From the cell containing the given text, extract its center point as (x, y) coordinate. 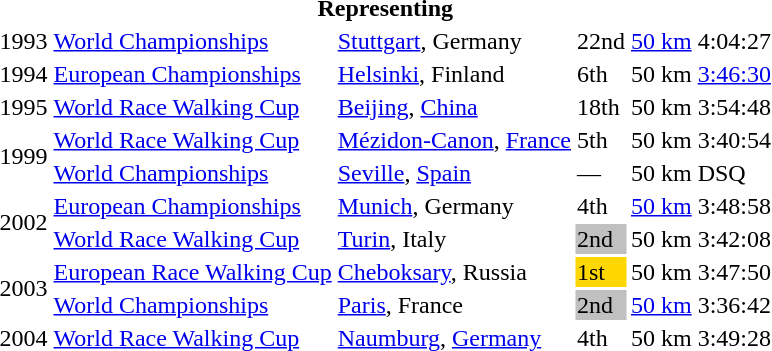
6th (602, 74)
3:42:08 (734, 239)
Seville, Spain (454, 173)
Beijing, China (454, 107)
Munich, Germany (454, 206)
1st (602, 272)
3:36:42 (734, 305)
DSQ (734, 173)
3:48:58 (734, 206)
3:47:50 (734, 272)
22nd (602, 41)
Helsinki, Finland (454, 74)
3:46:30 (734, 74)
Cheboksary, Russia (454, 272)
5th (602, 140)
3:54:48 (734, 107)
— (602, 173)
Turin, Italy (454, 239)
3:40:54 (734, 140)
Mézidon-Canon, France (454, 140)
4th (602, 206)
18th (602, 107)
European Race Walking Cup (192, 272)
Stuttgart, Germany (454, 41)
4:04:27 (734, 41)
Paris, France (454, 305)
